Search for the cell housing the specified text and yield its (X, Y) center coordinate. 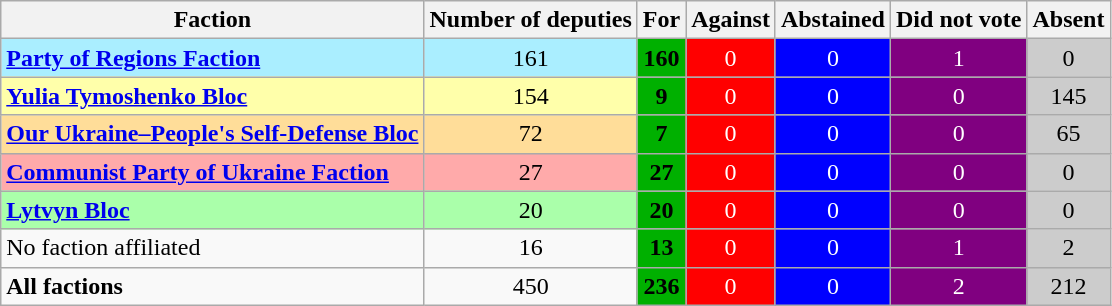
212 (1068, 286)
Absent (1068, 20)
Number of deputies (530, 20)
161 (530, 58)
236 (661, 286)
Did not vote (959, 20)
154 (530, 96)
9 (661, 96)
Our Ukraine–People's Self-Defense Bloc (212, 134)
Faction (212, 20)
145 (1068, 96)
Against (731, 20)
Communist Party of Ukraine Faction (212, 172)
Abstained (832, 20)
450 (530, 286)
Party of Regions Faction (212, 58)
Lytvyn Bloc (212, 210)
13 (661, 248)
Yulia Tymoshenko Bloc (212, 96)
65 (1068, 134)
72 (530, 134)
For (661, 20)
160 (661, 58)
All factions (212, 286)
No faction affiliated (212, 248)
16 (530, 248)
7 (661, 134)
